Detect which cell encompasses the target text, then output its [x, y] center coordinate. 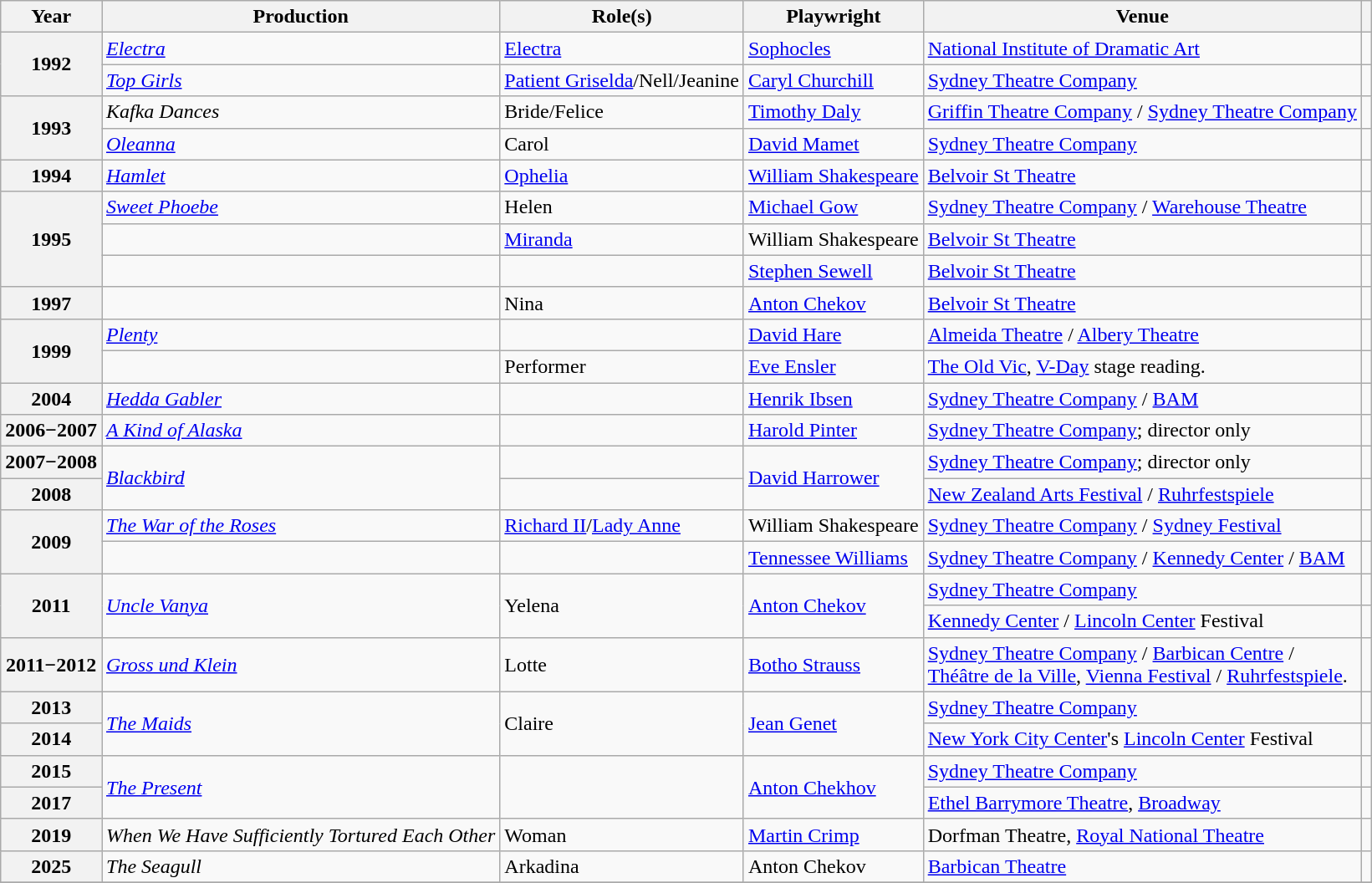
1993 [52, 128]
Eve Ensler [833, 366]
2013 [52, 707]
Sydney Theatre Company / Sydney Festival [1142, 526]
Oleanna [301, 144]
Sweet Phoebe [301, 207]
2017 [52, 803]
Botho Strauss [833, 664]
Ethel Barrymore Theatre, Broadway [1142, 803]
2015 [52, 771]
Venue [1142, 17]
Kennedy Center / Lincoln Center Festival [1142, 621]
Almeida Theatre / Albery Theatre [1142, 334]
Nina [622, 303]
Yelena [622, 605]
The Old Vic, V-Day stage reading. [1142, 366]
Woman [622, 835]
2014 [52, 739]
Lotte [622, 664]
2007−2008 [52, 462]
Sophocles [833, 48]
The Seagull [301, 866]
When We Have Sufficiently Tortured Each Other [301, 835]
Bride/Felice [622, 112]
Miranda [622, 239]
1999 [52, 350]
David Harrower [833, 478]
Harold Pinter [833, 431]
Sydney Theatre Company / BAM [1142, 399]
Claire [622, 723]
New York City Center's Lincoln Center Festival [1142, 739]
Kafka Dances [301, 112]
Hamlet [301, 176]
Blackbird [301, 478]
David Mamet [833, 144]
Michael Gow [833, 207]
Anton Chekhov [833, 787]
Sydney Theatre Company / Warehouse Theatre [1142, 207]
Stephen Sewell [833, 271]
The Maids [301, 723]
1995 [52, 239]
Henrik Ibsen [833, 399]
Role(s) [622, 17]
Tennessee Williams [833, 558]
Patient Griselda/Nell/Jeanine [622, 80]
Year [52, 17]
Caryl Churchill [833, 80]
2025 [52, 866]
Sydney Theatre Company / Barbican Centre / Théâtre de la Ville, Vienna Festival / Ruhrfestspiele. [1142, 664]
Barbican Theatre [1142, 866]
Carol [622, 144]
2009 [52, 542]
2011−2012 [52, 664]
2011 [52, 605]
2008 [52, 494]
Helen [622, 207]
A Kind of Alaska [301, 431]
Arkadina [622, 866]
New Zealand Arts Festival / Ruhrfestspiele [1142, 494]
Griffin Theatre Company / Sydney Theatre Company [1142, 112]
Sydney Theatre Company / Kennedy Center / BAM [1142, 558]
Timothy Daly [833, 112]
The Present [301, 787]
1997 [52, 303]
National Institute of Dramatic Art [1142, 48]
Martin Crimp [833, 835]
Hedda Gabler [301, 399]
David Hare [833, 334]
Gross und Klein [301, 664]
The War of the Roses [301, 526]
Plenty [301, 334]
Ophelia [622, 176]
Dorfman Theatre, Royal National Theatre [1142, 835]
Production [301, 17]
Jean Genet [833, 723]
2019 [52, 835]
2004 [52, 399]
2006−2007 [52, 431]
Playwright [833, 17]
1992 [52, 64]
Uncle Vanya [301, 605]
Richard II/Lady Anne [622, 526]
1994 [52, 176]
Performer [622, 366]
Top Girls [301, 80]
